Output the [x, y] coordinate of the center of the cell containing the given text.  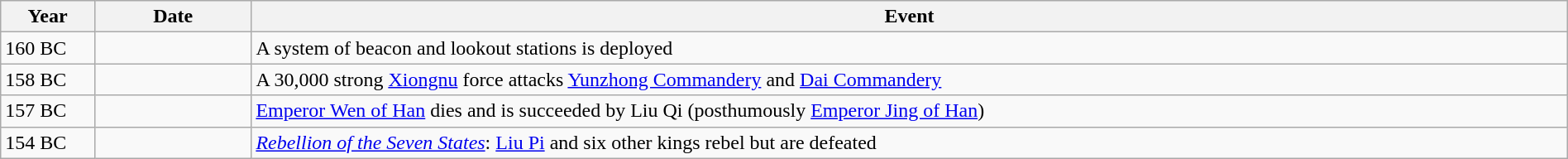
A system of beacon and lookout stations is deployed [910, 48]
Rebellion of the Seven States: Liu Pi and six other kings rebel but are defeated [910, 142]
157 BC [48, 111]
Date [172, 17]
154 BC [48, 142]
158 BC [48, 79]
Year [48, 17]
Emperor Wen of Han dies and is succeeded by Liu Qi (posthumously Emperor Jing of Han) [910, 111]
Event [910, 17]
160 BC [48, 48]
A 30,000 strong Xiongnu force attacks Yunzhong Commandery and Dai Commandery [910, 79]
